Return the (X, Y) coordinate for the center point of the cell that contains the specified text.  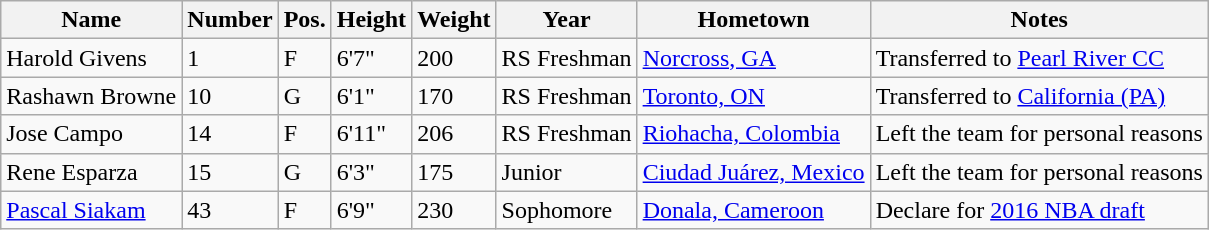
Year (566, 20)
Pos. (304, 20)
Declare for 2016 NBA draft (1039, 210)
6'9" (371, 210)
Hometown (754, 20)
Transferred to California (PA) (1039, 96)
Number (230, 20)
Height (371, 20)
10 (230, 96)
6'7" (371, 58)
175 (454, 172)
1 (230, 58)
Toronto, ON (754, 96)
Transferred to Pearl River CC (1039, 58)
Harold Givens (92, 58)
6'11" (371, 134)
206 (454, 134)
Riohacha, Colombia (754, 134)
15 (230, 172)
Name (92, 20)
6'3" (371, 172)
6'1" (371, 96)
230 (454, 210)
200 (454, 58)
Notes (1039, 20)
Ciudad Juárez, Mexico (754, 172)
Donala, Cameroon (754, 210)
14 (230, 134)
Rene Esparza (92, 172)
Pascal Siakam (92, 210)
Jose Campo (92, 134)
Norcross, GA (754, 58)
170 (454, 96)
Rashawn Browne (92, 96)
43 (230, 210)
Junior (566, 172)
Sophomore (566, 210)
Weight (454, 20)
